Scan for the cell matching the given text and deliver its (X, Y) coordinate at center. 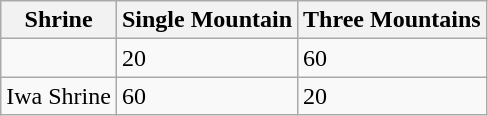
Iwa Shrine (59, 96)
Shrine (59, 20)
Single Mountain (206, 20)
Three Mountains (392, 20)
